Find where the given text appears and provide that cell's center as (x, y) coordinate. 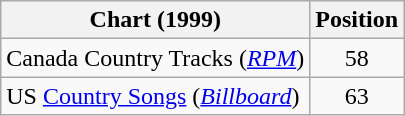
Position (357, 20)
58 (357, 58)
Canada Country Tracks (RPM) (156, 58)
US Country Songs (Billboard) (156, 96)
Chart (1999) (156, 20)
63 (357, 96)
